For the text-containing cell, return its midpoint in (x, y) coordinate format. 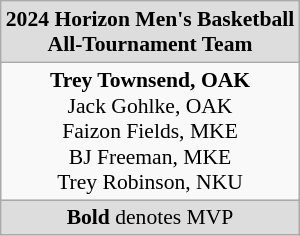
2024 Horizon Men's BasketballAll-Tournament Team (150, 32)
Bold denotes MVP (150, 218)
Trey Townsend, OAKJack Gohlke, OAKFaizon Fields, MKEBJ Freeman, MKETrey Robinson, NKU (150, 131)
